Output the [X, Y] coordinate of the center of the cell containing the given text.  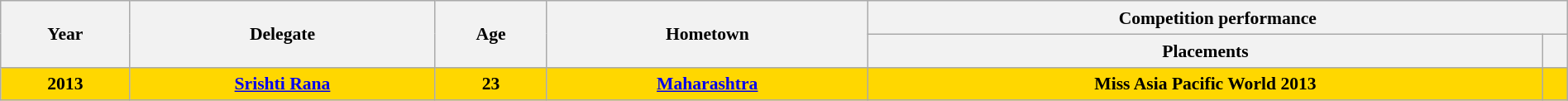
Year [65, 34]
Hometown [707, 34]
Miss Asia Pacific World 2013 [1205, 84]
Delegate [283, 34]
Maharashtra [707, 84]
Age [491, 34]
23 [491, 84]
Placements [1205, 50]
Srishti Rana [283, 84]
2013 [65, 84]
Competition performance [1217, 17]
